Output the (X, Y) coordinate of the center of the cell containing the given text.  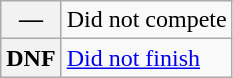
Did not compete (146, 20)
— (31, 20)
DNF (31, 58)
Did not finish (146, 58)
